Find where the given text appears and provide that cell's center as [X, Y] coordinate. 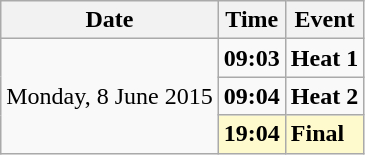
Heat 1 [324, 58]
Monday, 8 June 2015 [110, 96]
09:04 [252, 96]
Event [324, 20]
Final [324, 134]
09:03 [252, 58]
Time [252, 20]
Date [110, 20]
19:04 [252, 134]
Heat 2 [324, 96]
